Scan for the cell matching the given text and deliver its (X, Y) coordinate at center. 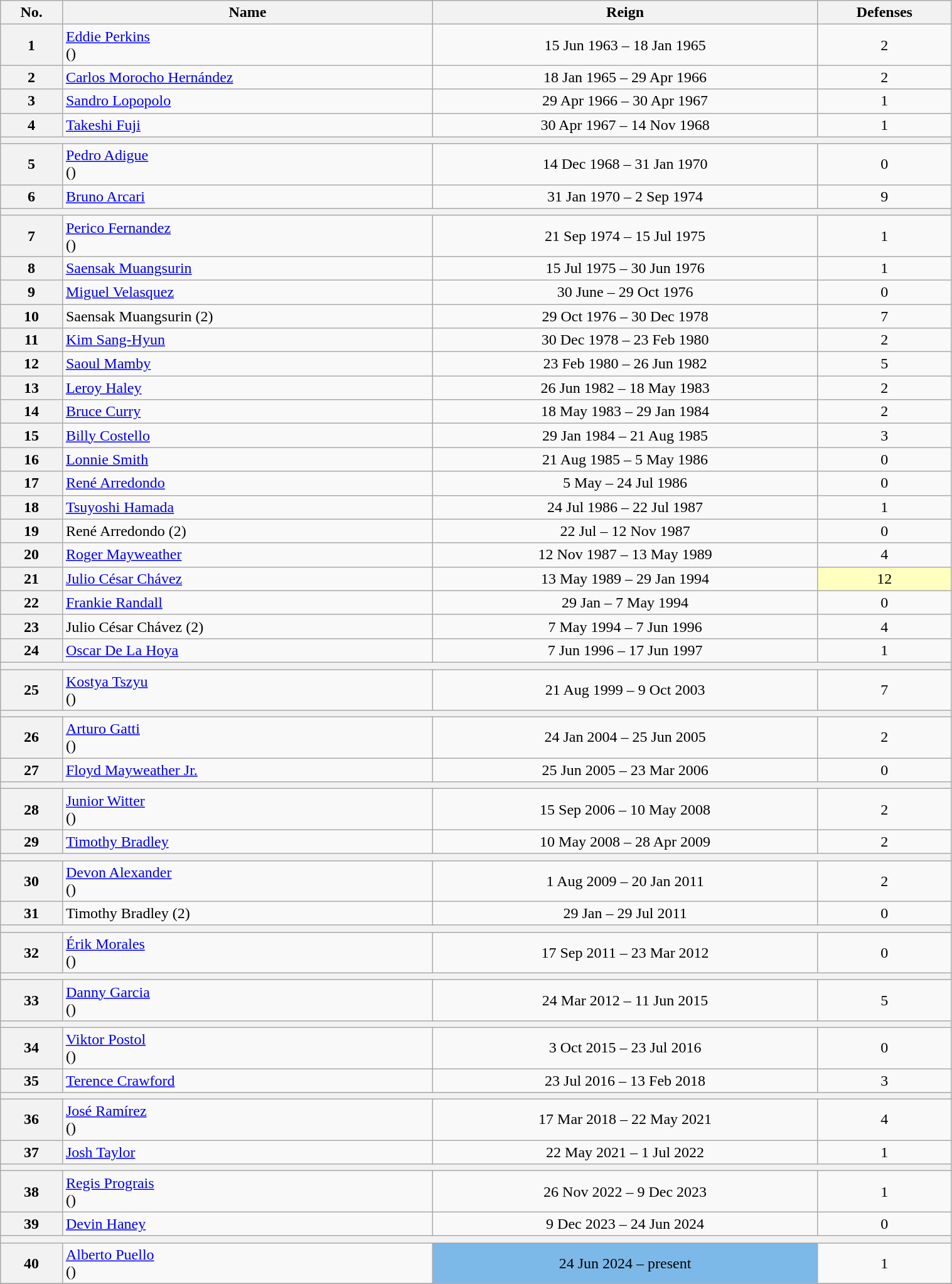
24 Mar 2012 – 11 Jun 2015 (625, 1000)
22 May 2021 – 1 Jul 2022 (625, 1152)
Oscar De La Hoya (247, 650)
32 (31, 953)
Danny Garcia() (247, 1000)
Miguel Velasquez (247, 292)
29 Jan – 29 Jul 2011 (625, 913)
33 (31, 1000)
36 (31, 1120)
26 Jun 1982 – 18 May 1983 (625, 388)
Junior Witter() (247, 810)
Leroy Haley (247, 388)
René Arredondo (247, 483)
Tsuyoshi Hamada (247, 507)
Kim Sang-Hyun (247, 340)
Saensak Muangsurin (247, 268)
37 (31, 1152)
Josh Taylor (247, 1152)
21 Aug 1999 – 9 Oct 2003 (625, 689)
25 (31, 689)
39 (31, 1224)
Reign (625, 13)
Saoul Mamby (247, 364)
15 Jun 1963 – 18 Jan 1965 (625, 45)
29 Oct 1976 – 30 Dec 1978 (625, 316)
18 Jan 1965 – 29 Apr 1966 (625, 77)
Bruce Curry (247, 412)
Kostya Tszyu() (247, 689)
30 June – 29 Oct 1976 (625, 292)
Arturo Gatti() (247, 738)
18 (31, 507)
15 (31, 436)
29 (31, 842)
Takeshi Fuji (247, 125)
Perico Fernandez() (247, 236)
7 May 1994 – 7 Jun 1996 (625, 626)
Alberto Puello() (247, 1263)
28 (31, 810)
Name (247, 13)
Viktor Postol() (247, 1048)
35 (31, 1080)
14 Dec 1968 – 31 Jan 1970 (625, 164)
1 Aug 2009 – 20 Jan 2011 (625, 881)
17 (31, 483)
40 (31, 1263)
23 Jul 2016 – 13 Feb 2018 (625, 1080)
9 Dec 2023 – 24 Jun 2024 (625, 1224)
14 (31, 412)
26 Nov 2022 – 9 Dec 2023 (625, 1191)
24 (31, 650)
27 (31, 770)
10 (31, 316)
21 Aug 1985 – 5 May 1986 (625, 459)
19 (31, 531)
22 (31, 602)
30 Dec 1978 – 23 Feb 1980 (625, 340)
Timothy Bradley (247, 842)
29 Apr 1966 – 30 Apr 1967 (625, 101)
21 Sep 1974 – 15 Jul 1975 (625, 236)
José Ramírez() (247, 1120)
29 Jan 1984 – 21 Aug 1985 (625, 436)
No. (31, 13)
René Arredondo (2) (247, 531)
25 Jun 2005 – 23 Mar 2006 (625, 770)
12 Nov 1987 – 13 May 1989 (625, 555)
Lonnie Smith (247, 459)
Regis Prograis () (247, 1191)
11 (31, 340)
3 Oct 2015 – 23 Jul 2016 (625, 1048)
18 May 1983 – 29 Jan 1984 (625, 412)
Bruno Arcari (247, 196)
29 Jan – 7 May 1994 (625, 602)
Érik Morales() (247, 953)
26 (31, 738)
Saensak Muangsurin (2) (247, 316)
Devon Alexander() (247, 881)
20 (31, 555)
31 Jan 1970 – 2 Sep 1974 (625, 196)
17 Sep 2011 – 23 Mar 2012 (625, 953)
Billy Costello (247, 436)
21 (31, 579)
7 Jun 1996 – 17 Jun 1997 (625, 650)
17 Mar 2018 – 22 May 2021 (625, 1120)
Sandro Lopopolo (247, 101)
Carlos Morocho Hernández (247, 77)
34 (31, 1048)
13 (31, 388)
24 Jul 1986 – 22 Jul 1987 (625, 507)
24 Jun 2024 – present (625, 1263)
31 (31, 913)
15 Jul 1975 – 30 Jun 1976 (625, 268)
Devin Haney (247, 1224)
10 May 2008 – 28 Apr 2009 (625, 842)
Defenses (885, 13)
Eddie Perkins() (247, 45)
24 Jan 2004 – 25 Jun 2005 (625, 738)
Floyd Mayweather Jr. (247, 770)
Julio César Chávez (247, 579)
Pedro Adigue() (247, 164)
16 (31, 459)
Timothy Bradley (2) (247, 913)
Terence Crawford (247, 1080)
8 (31, 268)
22 Jul – 12 Nov 1987 (625, 531)
Julio César Chávez (2) (247, 626)
5 May – 24 Jul 1986 (625, 483)
13 May 1989 – 29 Jan 1994 (625, 579)
6 (31, 196)
23 Feb 1980 – 26 Jun 1982 (625, 364)
Roger Mayweather (247, 555)
15 Sep 2006 – 10 May 2008 (625, 810)
38 (31, 1191)
23 (31, 626)
Frankie Randall (247, 602)
30 (31, 881)
30 Apr 1967 – 14 Nov 1968 (625, 125)
